Detect which cell encompasses the target text, then output its [x, y] center coordinate. 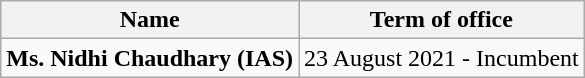
Name [150, 20]
Term of office [442, 20]
Ms. Nidhi Chaudhary (IAS) [150, 58]
23 August 2021 - Incumbent [442, 58]
